Determine the (X, Y) coordinate at the center of the cell enclosing the given text.  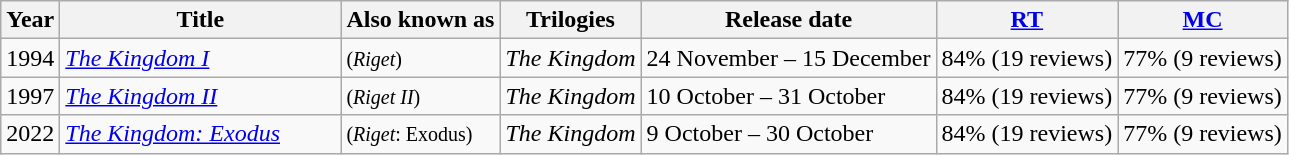
Release date (788, 20)
Trilogies (570, 20)
RT (1027, 20)
The Kingdom II (200, 96)
9 October – 30 October (788, 134)
2022 (30, 134)
The Kingdom I (200, 58)
Also known as (420, 20)
1997 (30, 96)
(Riget: Exodus) (420, 134)
Year (30, 20)
MC (1203, 20)
1994 (30, 58)
24 November – 15 December (788, 58)
(Riget II) (420, 96)
Title (200, 20)
(Riget) (420, 58)
10 October – 31 October (788, 96)
The Kingdom: Exodus (200, 134)
